Search for the cell housing the specified text and yield its (X, Y) center coordinate. 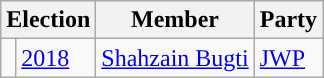
JWP (288, 58)
2018 (56, 58)
Shahzain Bugti (175, 58)
Election (48, 20)
Party (288, 20)
Member (175, 20)
